Detect which cell encompasses the target text, then output its (X, Y) center coordinate. 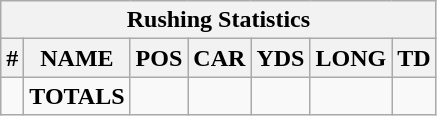
LONG (351, 58)
YDS (280, 58)
CAR (220, 58)
TOTALS (77, 96)
# (12, 58)
TD (414, 58)
NAME (77, 58)
Rushing Statistics (218, 20)
POS (159, 58)
